Detect which cell encompasses the target text, then output its [X, Y] center coordinate. 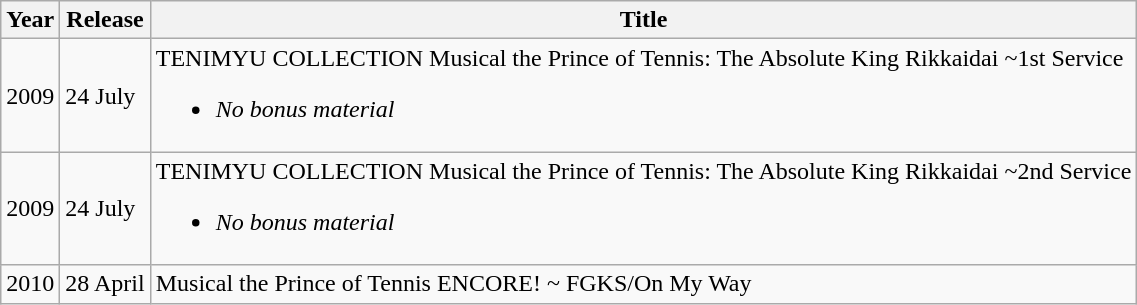
Release [105, 20]
Year [30, 20]
TENIMYU COLLECTION Musical the Prince of Tennis: The Absolute King Rikkaidai ~2nd ServiceNo bonus material [644, 208]
2010 [30, 284]
Musical the Prince of Tennis ENCORE! ~ FGKS/On My Way [644, 284]
28 April [105, 284]
Title [644, 20]
TENIMYU COLLECTION Musical the Prince of Tennis: The Absolute King Rikkaidai ~1st ServiceNo bonus material [644, 96]
